Extract the (x, y) coordinate from the center of the cell holding the provided text.  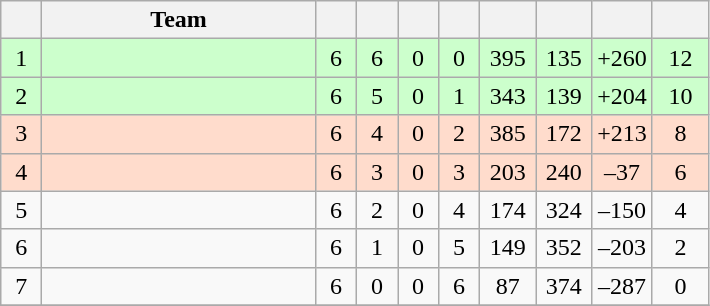
395 (508, 58)
12 (680, 58)
–203 (622, 248)
343 (508, 96)
+213 (622, 134)
–287 (622, 286)
+260 (622, 58)
135 (564, 58)
Team (179, 20)
87 (508, 286)
149 (508, 248)
–150 (622, 210)
8 (680, 134)
240 (564, 172)
172 (564, 134)
–37 (622, 172)
174 (508, 210)
+204 (622, 96)
324 (564, 210)
374 (564, 286)
10 (680, 96)
352 (564, 248)
203 (508, 172)
139 (564, 96)
385 (508, 134)
7 (22, 286)
